Return the [X, Y] coordinate for the center point of the cell that contains the specified text.  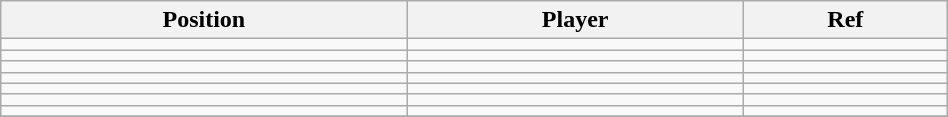
Position [204, 20]
Player [576, 20]
Ref [845, 20]
